Return (x, y) of the center of cell containing provided text 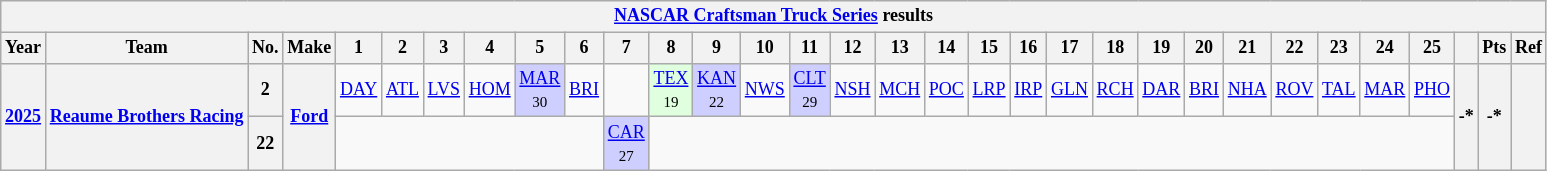
15 (989, 48)
No. (266, 48)
20 (1204, 48)
Ref (1529, 48)
9 (717, 48)
CLT29 (810, 90)
KAN22 (717, 90)
Pts (1494, 48)
ATL (403, 90)
10 (764, 48)
MAR30 (540, 90)
NSH (852, 90)
TAL (1339, 90)
NWS (764, 90)
Make (310, 48)
17 (1070, 48)
DAY (359, 90)
16 (1028, 48)
Year (24, 48)
MAR (1385, 90)
TEX19 (671, 90)
3 (444, 48)
Ford (310, 116)
24 (1385, 48)
13 (900, 48)
14 (947, 48)
11 (810, 48)
MCH (900, 90)
18 (1115, 48)
POC (947, 90)
RCH (1115, 90)
NHA (1247, 90)
PHO (1432, 90)
21 (1247, 48)
12 (852, 48)
8 (671, 48)
GLN (1070, 90)
CAR27 (626, 144)
6 (584, 48)
ROV (1294, 90)
2025 (24, 116)
4 (490, 48)
19 (1162, 48)
7 (626, 48)
IRP (1028, 90)
DAR (1162, 90)
HOM (490, 90)
LVS (444, 90)
Reaume Brothers Racing (146, 116)
Team (146, 48)
5 (540, 48)
25 (1432, 48)
NASCAR Craftsman Truck Series results (774, 16)
23 (1339, 48)
1 (359, 48)
LRP (989, 90)
